Provide the (X, Y) coordinate of the cell's center where the given text is located.  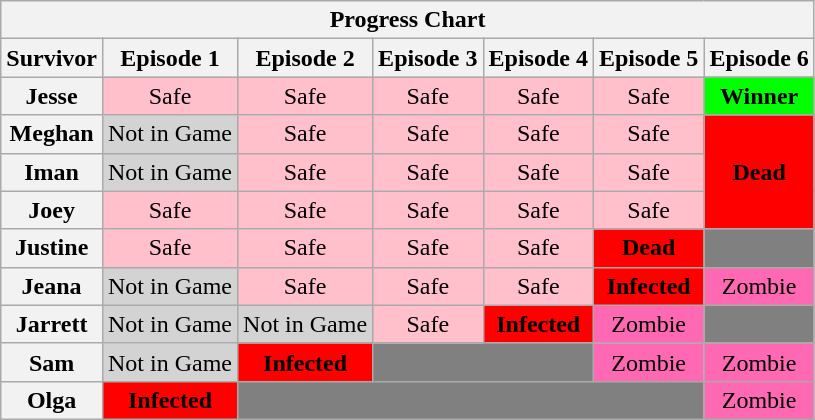
Justine (52, 248)
Sam (52, 362)
Episode 6 (759, 58)
Meghan (52, 134)
Olga (52, 400)
Episode 5 (648, 58)
Joey (52, 210)
Iman (52, 172)
Episode 2 (306, 58)
Jesse (52, 96)
Winner (759, 96)
Jarrett (52, 324)
Jeana (52, 286)
Episode 1 (170, 58)
Survivor (52, 58)
Progress Chart (408, 20)
Episode 4 (538, 58)
Episode 3 (428, 58)
